Detect which cell encompasses the target text, then output its (x, y) center coordinate. 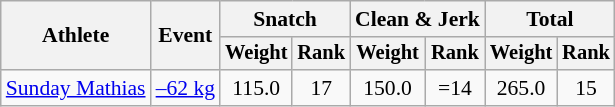
=14 (455, 88)
Clean & Jerk (418, 19)
17 (321, 88)
15 (586, 88)
Athlete (76, 36)
Sunday Mathias (76, 88)
Event (186, 36)
265.0 (521, 88)
Snatch (285, 19)
–62 kg (186, 88)
115.0 (256, 88)
150.0 (388, 88)
Total (550, 19)
